Capture the cell that displays the provided text and extract its [x, y] central coordinate. 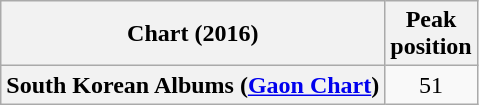
South Korean Albums (Gaon Chart) [193, 85]
Chart (2016) [193, 34]
Peakposition [431, 34]
51 [431, 85]
